Scan for the cell matching the given text and deliver its (X, Y) coordinate at center. 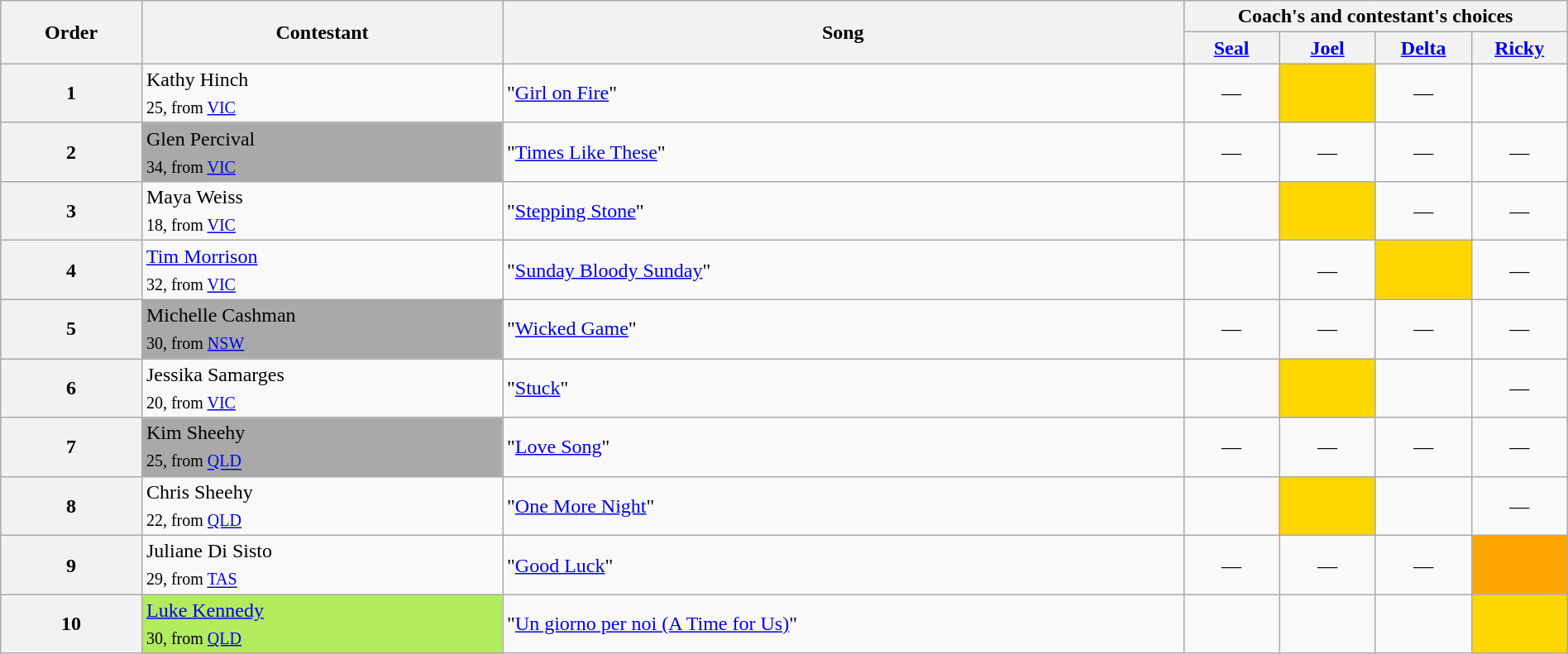
"Stuck" (844, 389)
Song (844, 32)
"Sunday Bloody Sunday" (844, 270)
Tim Morrison32, from VIC (322, 270)
"Un giorno per noi (A Time for Us)" (844, 623)
10 (71, 623)
7 (71, 446)
Order (71, 32)
Juliane Di Sisto29, from TAS (322, 566)
"Wicked Game" (844, 329)
"Love Song" (844, 446)
Maya Weiss18, from VIC (322, 212)
9 (71, 566)
1 (71, 93)
5 (71, 329)
Ricky (1519, 48)
2 (71, 152)
Seal (1231, 48)
Kim Sheehy25, from QLD (322, 446)
Michelle Cashman30, from NSW (322, 329)
"Girl on Fire" (844, 93)
"One More Night" (844, 506)
Glen Percival34, from VIC (322, 152)
"Times Like These" (844, 152)
8 (71, 506)
Jessika Samarges20, from VIC (322, 389)
Delta (1423, 48)
Luke Kennedy30, from QLD (322, 623)
"Stepping Stone" (844, 212)
Kathy Hinch25, from VIC (322, 93)
4 (71, 270)
Chris Sheehy22, from QLD (322, 506)
"Good Luck" (844, 566)
Contestant (322, 32)
Coach's and contestant's choices (1375, 17)
6 (71, 389)
3 (71, 212)
Joel (1327, 48)
